Determine the (X, Y) coordinate at the center of the cell enclosing the given text.  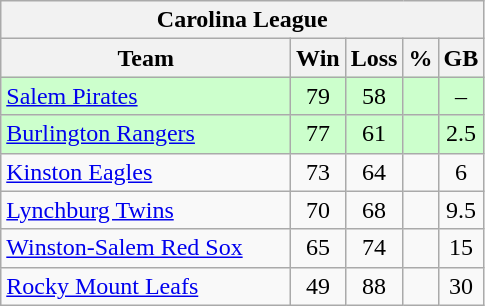
Rocky Mount Leafs (146, 286)
GB (461, 58)
Kinston Eagles (146, 172)
2.5 (461, 134)
73 (318, 172)
15 (461, 248)
88 (374, 286)
58 (374, 96)
70 (318, 210)
79 (318, 96)
65 (318, 248)
64 (374, 172)
49 (318, 286)
Lynchburg Twins (146, 210)
Winston-Salem Red Sox (146, 248)
Loss (374, 58)
Salem Pirates (146, 96)
30 (461, 286)
– (461, 96)
% (420, 58)
77 (318, 134)
68 (374, 210)
Team (146, 58)
Win (318, 58)
74 (374, 248)
6 (461, 172)
9.5 (461, 210)
Burlington Rangers (146, 134)
Carolina League (242, 20)
61 (374, 134)
